Return [x, y] of the center of cell containing provided text 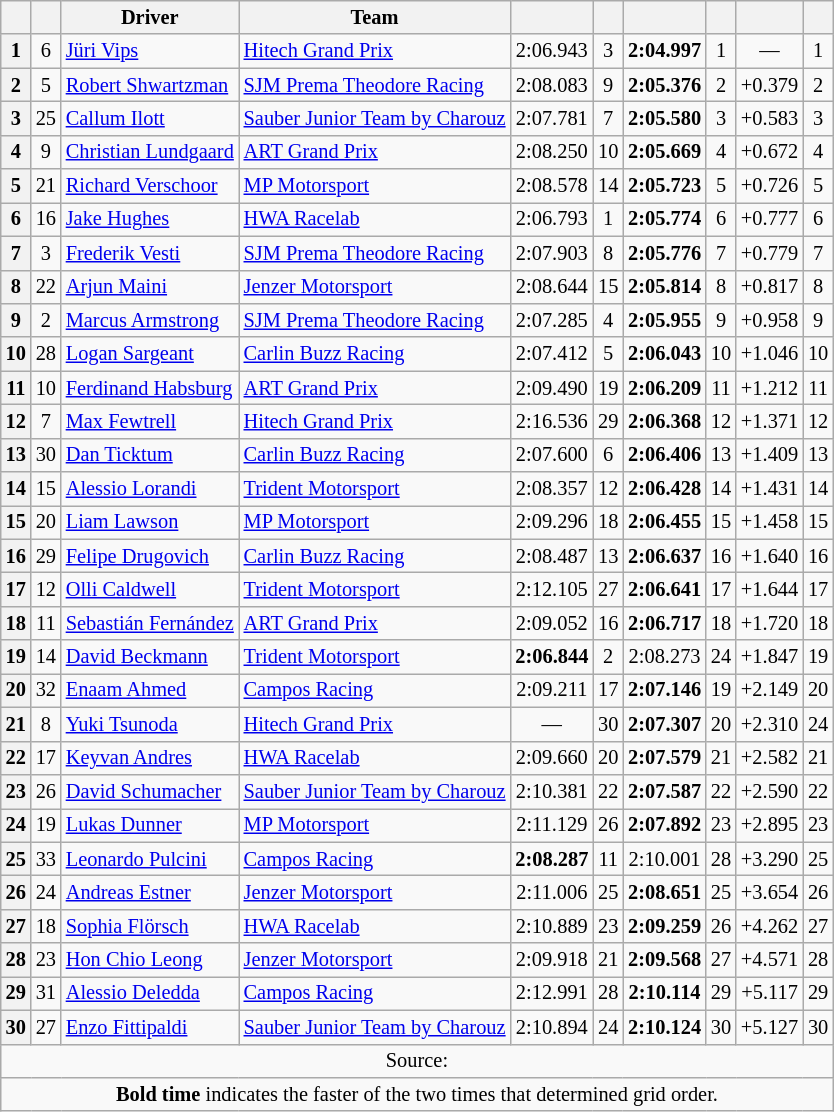
33 [46, 859]
Max Fewtrell [150, 421]
32 [46, 690]
Robert Shwartzman [150, 85]
2:07.412 [552, 354]
Enzo Fittipaldi [150, 1027]
Richard Verschoor [150, 186]
+3.654 [770, 892]
2:05.776 [664, 253]
2:05.376 [664, 85]
David Schumacher [150, 791]
2:06.844 [552, 657]
2:10.889 [552, 926]
+1.458 [770, 522]
+2.310 [770, 724]
Logan Sargeant [150, 354]
2:05.774 [664, 219]
2:07.146 [664, 690]
Source: [417, 1061]
Dan Ticktum [150, 455]
Hon Chio Leong [150, 960]
+5.127 [770, 1027]
+1.847 [770, 657]
+0.958 [770, 320]
2:09.660 [552, 758]
Enaam Ahmed [150, 690]
2:09.490 [552, 388]
2:07.285 [552, 320]
2:09.052 [552, 623]
+0.379 [770, 85]
Liam Lawson [150, 522]
2:07.903 [552, 253]
2:07.579 [664, 758]
2:05.669 [664, 152]
2:10.114 [664, 993]
Bold time indicates the faster of the two times that determined grid order. [417, 1094]
+0.672 [770, 152]
+0.777 [770, 219]
2:08.487 [552, 556]
+0.583 [770, 118]
Sophia Flörsch [150, 926]
+2.590 [770, 791]
2:09.211 [552, 690]
2:06.943 [552, 51]
2:10.124 [664, 1027]
2:12.991 [552, 993]
+1.644 [770, 589]
Olli Caldwell [150, 589]
2:10.894 [552, 1027]
2:09.568 [664, 960]
+2.895 [770, 825]
+3.290 [770, 859]
Andreas Estner [150, 892]
+1.371 [770, 421]
Alessio Lorandi [150, 489]
Keyvan Andres [150, 758]
2:06.428 [664, 489]
+1.640 [770, 556]
2:10.381 [552, 791]
2:05.723 [664, 186]
2:08.578 [552, 186]
2:08.357 [552, 489]
2:12.105 [552, 589]
2:08.273 [664, 657]
2:08.651 [664, 892]
+2.582 [770, 758]
2:06.637 [664, 556]
+1.720 [770, 623]
Jüri Vips [150, 51]
+0.726 [770, 186]
2:16.536 [552, 421]
+1.431 [770, 489]
Christian Lundgaard [150, 152]
2:06.368 [664, 421]
2:06.209 [664, 388]
2:08.250 [552, 152]
Team [375, 17]
Ferdinand Habsburg [150, 388]
2:08.644 [552, 287]
2:07.892 [664, 825]
Driver [150, 17]
2:06.641 [664, 589]
+1.409 [770, 455]
+5.117 [770, 993]
+1.212 [770, 388]
Lukas Dunner [150, 825]
2:05.580 [664, 118]
2:09.918 [552, 960]
Callum Ilott [150, 118]
2:07.781 [552, 118]
2:07.600 [552, 455]
Jake Hughes [150, 219]
2:06.455 [664, 522]
2:05.955 [664, 320]
Marcus Armstrong [150, 320]
Frederik Vesti [150, 253]
31 [46, 993]
2:04.997 [664, 51]
+1.046 [770, 354]
Alessio Deledda [150, 993]
2:07.587 [664, 791]
Yuki Tsunoda [150, 724]
+0.817 [770, 287]
2:07.307 [664, 724]
2:09.296 [552, 522]
2:10.001 [664, 859]
2:06.793 [552, 219]
Arjun Maini [150, 287]
+2.149 [770, 690]
2:08.287 [552, 859]
David Beckmann [150, 657]
2:11.006 [552, 892]
Felipe Drugovich [150, 556]
+0.779 [770, 253]
2:11.129 [552, 825]
2:05.814 [664, 287]
2:06.406 [664, 455]
+4.571 [770, 960]
Sebastián Fernández [150, 623]
Leonardo Pulcini [150, 859]
2:08.083 [552, 85]
2:09.259 [664, 926]
2:06.717 [664, 623]
+4.262 [770, 926]
2:06.043 [664, 354]
